Pinpoint the cell where the given text exists, returning its (X, Y) midpoint coordinate. 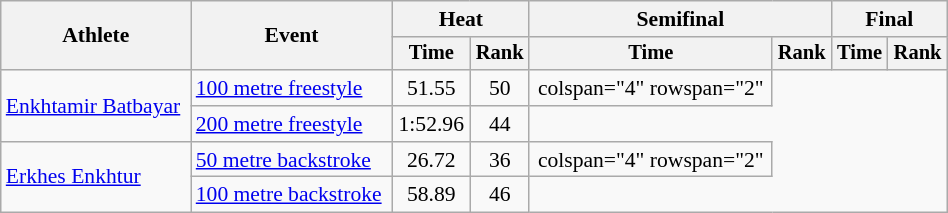
50 metre backstroke (292, 160)
Semifinal (680, 19)
Erkhes Enkhtur (96, 178)
Final (889, 19)
58.89 (431, 195)
36 (500, 160)
46 (500, 195)
Athlete (96, 36)
100 metre backstroke (292, 195)
200 metre freestyle (292, 124)
Heat (460, 19)
Enkhtamir Batbayar (96, 106)
50 (500, 88)
51.55 (431, 88)
1:52.96 (431, 124)
44 (500, 124)
26.72 (431, 160)
Event (292, 36)
100 metre freestyle (292, 88)
